Identify which cell holds the provided text, then report its (X, Y) central coordinate. 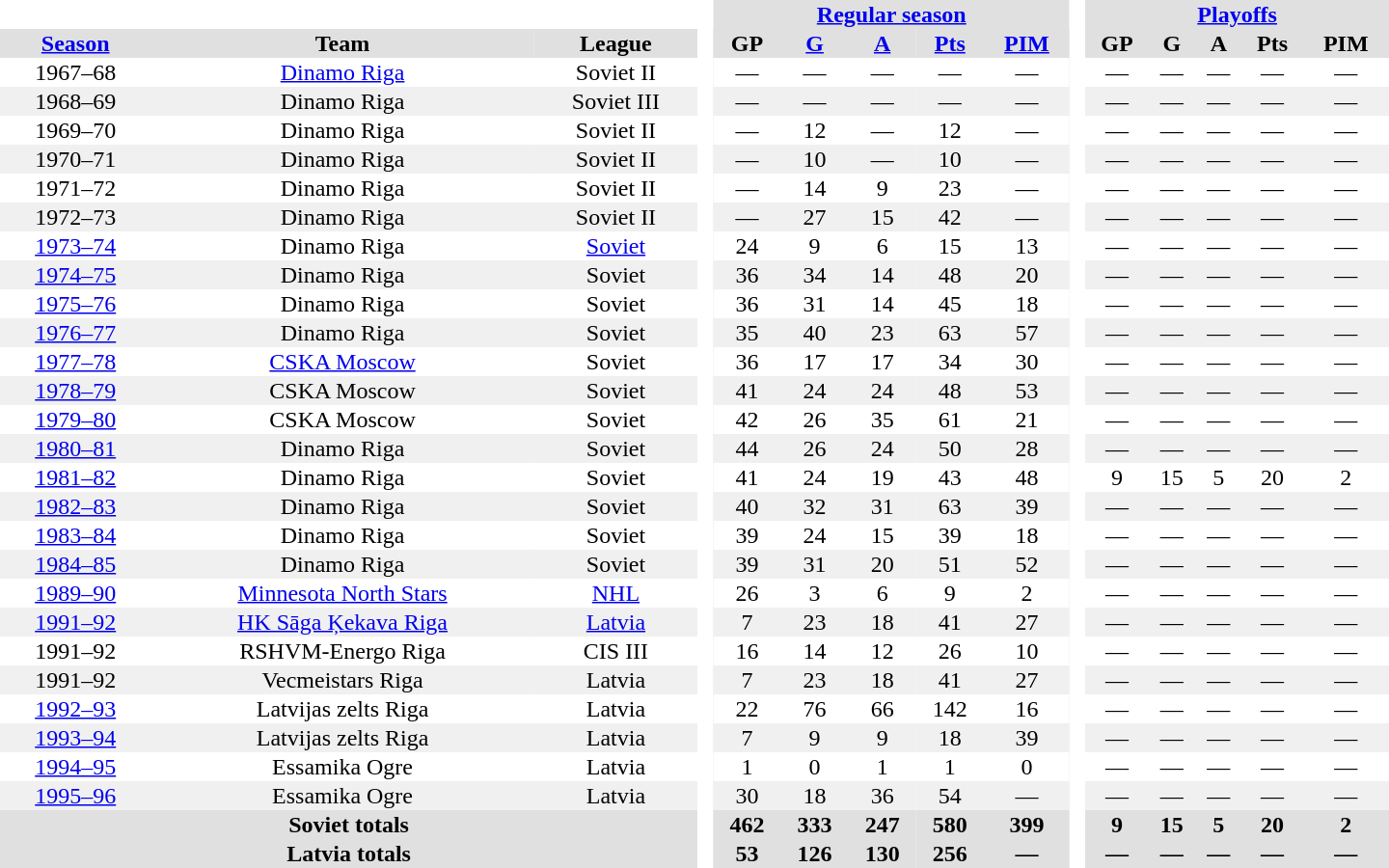
Soviet III (616, 101)
54 (950, 796)
57 (1026, 333)
50 (950, 448)
1974–75 (75, 275)
580 (950, 825)
3 (815, 593)
130 (883, 854)
32 (815, 506)
HK Sāga Ķekava Riga (341, 622)
19 (883, 477)
126 (815, 854)
1989–90 (75, 593)
Playoffs (1237, 14)
1982–83 (75, 506)
1969–70 (75, 130)
Minnesota North Stars (341, 593)
Season (75, 43)
1984–85 (75, 564)
22 (747, 709)
1993–94 (75, 738)
Latvia totals (349, 854)
Soviet totals (349, 825)
462 (747, 825)
76 (815, 709)
1978–79 (75, 391)
51 (950, 564)
1975–76 (75, 304)
13 (1026, 246)
21 (1026, 420)
28 (1026, 448)
399 (1026, 825)
1977–78 (75, 362)
1968–69 (75, 101)
1983–84 (75, 535)
1981–82 (75, 477)
CIS III (616, 651)
1995–96 (75, 796)
333 (815, 825)
45 (950, 304)
1973–74 (75, 246)
52 (1026, 564)
1980–81 (75, 448)
Team (341, 43)
247 (883, 825)
Vecmeistars Riga (341, 680)
1994–95 (75, 767)
1976–77 (75, 333)
League (616, 43)
256 (950, 854)
66 (883, 709)
61 (950, 420)
1971–72 (75, 188)
1972–73 (75, 217)
43 (950, 477)
1970–71 (75, 159)
1979–80 (75, 420)
Regular season (891, 14)
RSHVM-Energo Riga (341, 651)
NHL (616, 593)
1992–93 (75, 709)
44 (747, 448)
1967–68 (75, 72)
142 (950, 709)
